Detect which cell encompasses the target text, then output its (X, Y) center coordinate. 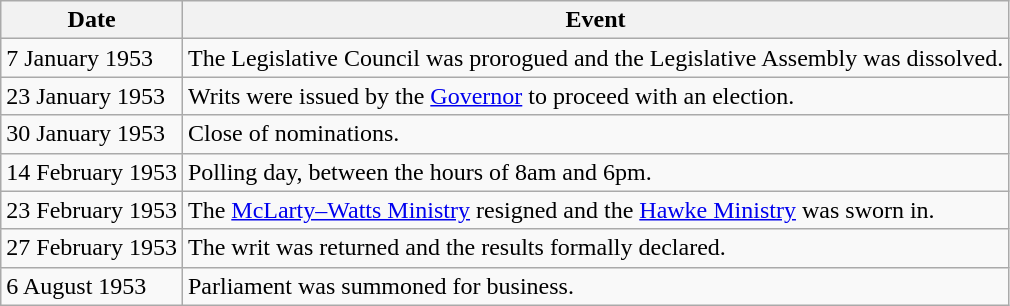
7 January 1953 (92, 58)
23 February 1953 (92, 210)
Date (92, 20)
The McLarty–Watts Ministry resigned and the Hawke Ministry was sworn in. (595, 210)
23 January 1953 (92, 96)
The Legislative Council was prorogued and the Legislative Assembly was dissolved. (595, 58)
Writs were issued by the Governor to proceed with an election. (595, 96)
The writ was returned and the results formally declared. (595, 248)
Polling day, between the hours of 8am and 6pm. (595, 172)
30 January 1953 (92, 134)
Event (595, 20)
27 February 1953 (92, 248)
6 August 1953 (92, 286)
Close of nominations. (595, 134)
Parliament was summoned for business. (595, 286)
14 February 1953 (92, 172)
